Find where the given text appears and provide that cell's center as (X, Y) coordinate. 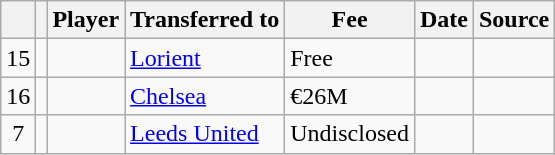
7 (18, 134)
Chelsea (205, 96)
Lorient (205, 58)
Date (444, 20)
Free (350, 58)
15 (18, 58)
Source (514, 20)
Leeds United (205, 134)
Player (86, 20)
Undisclosed (350, 134)
16 (18, 96)
Fee (350, 20)
Transferred to (205, 20)
€26M (350, 96)
